Scan for the cell matching the given text and deliver its [x, y] coordinate at center. 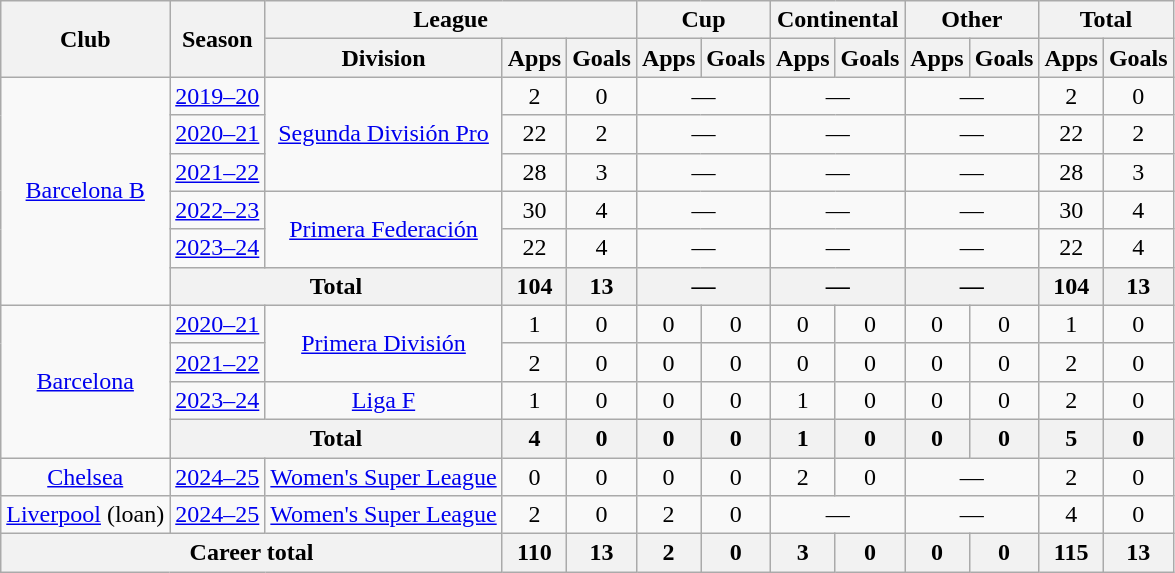
2019–20 [218, 96]
115 [1071, 553]
Liverpool (loan) [86, 515]
Club [86, 39]
110 [534, 553]
Career total [252, 553]
Barcelona B [86, 191]
Barcelona [86, 381]
Liga F [384, 400]
Division [384, 58]
League [451, 20]
Segunda División Pro [384, 134]
2022–23 [218, 210]
Season [218, 39]
5 [1071, 438]
Continental [838, 20]
Cup [703, 20]
Chelsea [86, 477]
Other [972, 20]
Primera Federación [384, 229]
Primera División [384, 343]
